Search for the cell housing the specified text and yield its [X, Y] center coordinate. 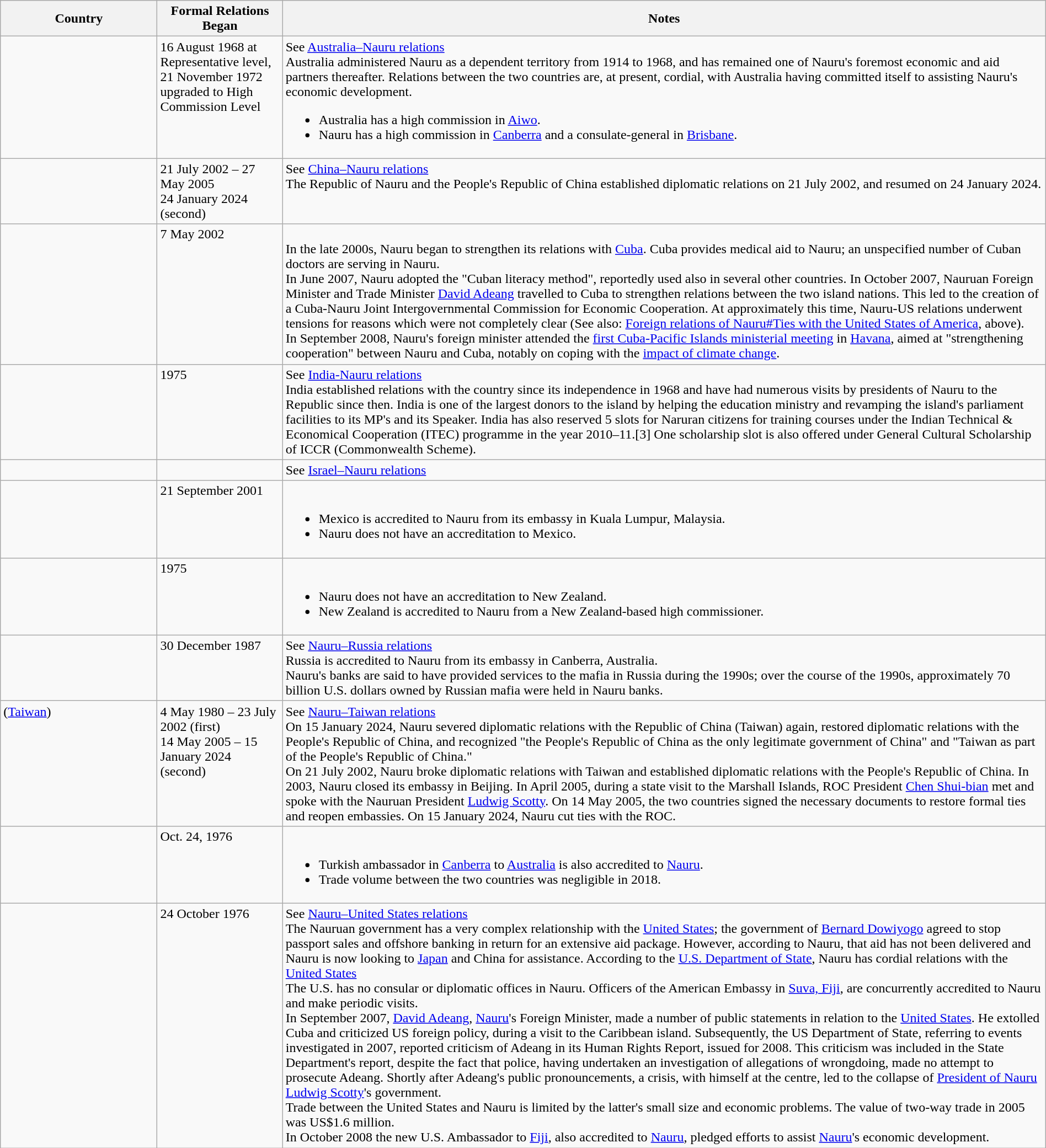
Nauru does not have an accreditation to New Zealand.New Zealand is accredited to Nauru from a New Zealand-based high commissioner. [664, 596]
Country [79, 19]
30 December 1987 [220, 668]
16 August 1968 at Representative level, 21 November 1972 upgraded to High Commission Level [220, 97]
Formal Relations Began [220, 19]
Oct. 24, 1976 [220, 864]
24 October 1976 [220, 1025]
4 May 1980 – 23 July 2002 (first)14 May 2005 – 15 January 2024 (second) [220, 763]
Mexico is accredited to Nauru from its embassy in Kuala Lumpur, Malaysia.Nauru does not have an accreditation to Mexico. [664, 519]
Notes [664, 19]
21 July 2002 – 27 May 200524 January 2024 (second) [220, 191]
See Israel–Nauru relations [664, 470]
Turkish ambassador in Canberra to Australia is also accredited to Nauru.Trade volume between the two countries was negligible in 2018. [664, 864]
7 May 2002 [220, 294]
(Taiwan) [79, 763]
21 September 2001 [220, 519]
